Return the [X, Y] coordinate for the center point of the cell that contains the specified text.  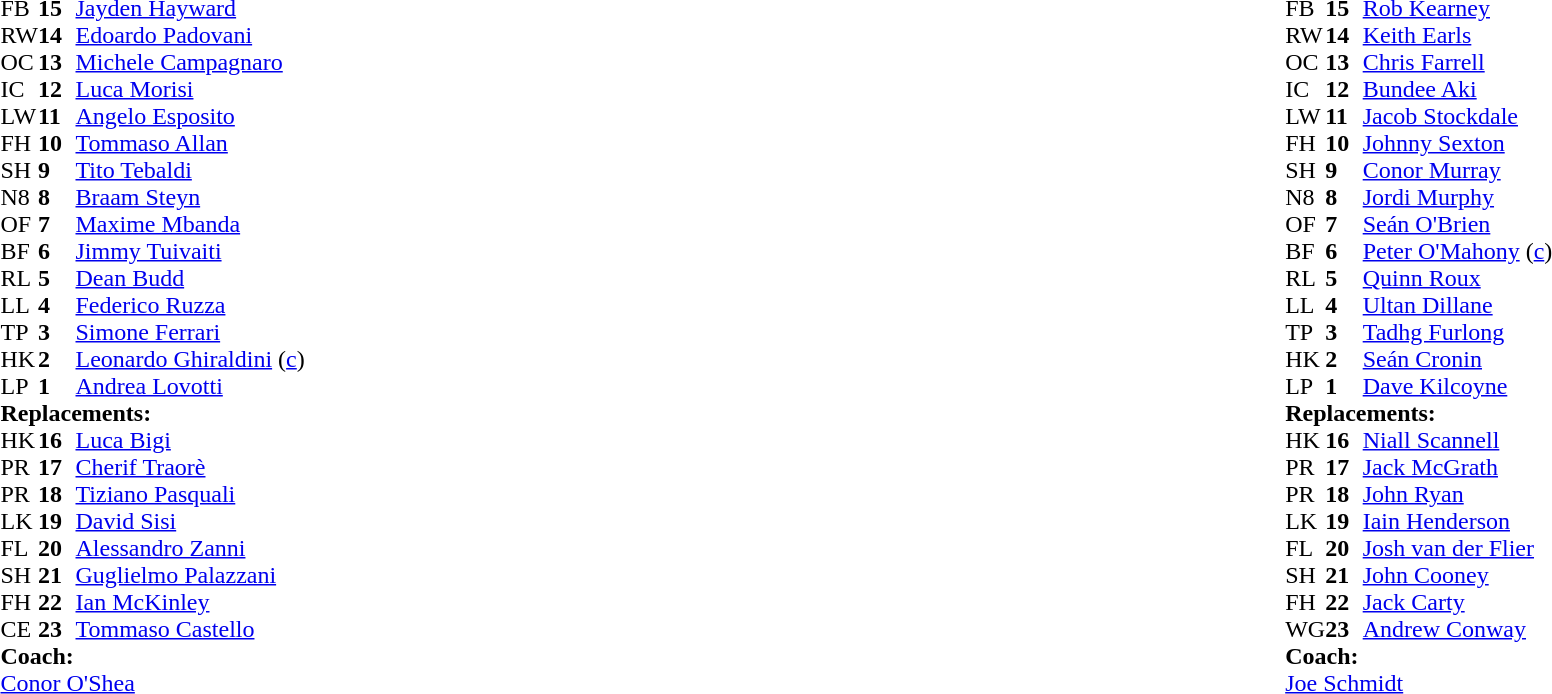
Simone Ferrari [190, 332]
Federico Ruzza [190, 306]
Leonardo Ghiraldini (c) [190, 360]
Tommaso Allan [190, 144]
Maxime Mbanda [190, 224]
WG [1305, 630]
Luca Bigi [190, 440]
Ian McKinley [190, 602]
David Sisi [190, 522]
Edoardo Padovani [190, 36]
Michele Campagnaro [190, 62]
Tito Tebaldi [190, 170]
Tiziano Pasquali [190, 494]
Dean Budd [190, 278]
Andrea Lovotti [190, 386]
Cherif Traorè [190, 468]
CE [19, 630]
Tommaso Castello [190, 630]
Luca Morisi [190, 90]
Braam Steyn [190, 198]
Guglielmo Palazzani [190, 576]
Alessandro Zanni [190, 548]
Angelo Esposito [190, 116]
Jimmy Tuivaiti [190, 252]
